Find where the given text appears and provide that cell's center as [x, y] coordinate. 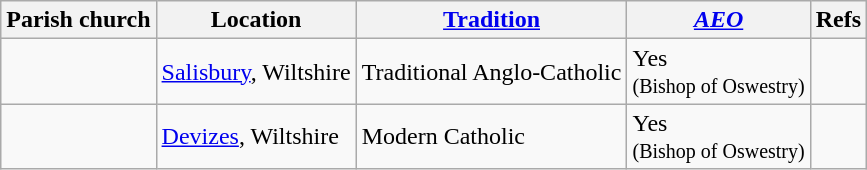
Location [256, 20]
Refs [838, 20]
Tradition [492, 20]
Salisbury, Wiltshire [256, 72]
Parish church [78, 20]
Devizes, Wiltshire [256, 136]
AEO [718, 20]
Traditional Anglo-Catholic [492, 72]
Modern Catholic [492, 136]
